Output the (x, y) coordinate of the center of the cell containing the given text.  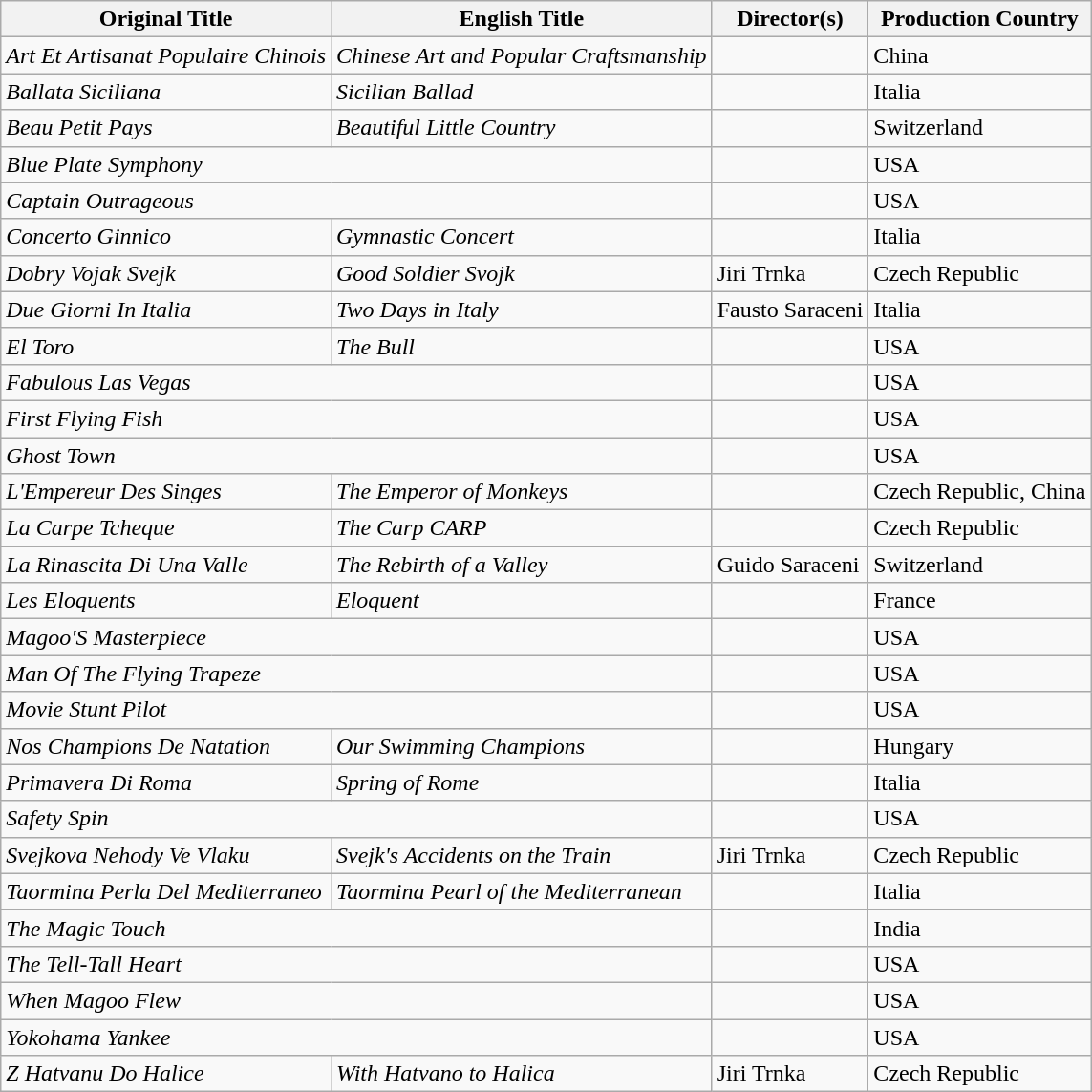
Safety Spin (356, 819)
Director(s) (790, 19)
Production Country (980, 19)
First Flying Fish (356, 418)
Dobry Vojak Svejk (166, 273)
Svejk's Accidents on the Train (522, 855)
Primavera Di Roma (166, 782)
Taormina Perla Del Mediterraneo (166, 891)
China (980, 55)
Hungary (980, 746)
Czech Republic, China (980, 492)
Les Eloquents (166, 601)
L'Empereur Des Singes (166, 492)
Art Et Artisanat Populaire Chinois (166, 55)
Due Giorni In Italia (166, 310)
Captain Outrageous (356, 201)
Fabulous Las Vegas (356, 382)
Chinese Art and Popular Craftsmanship (522, 55)
Z Hatvanu Do Halice (166, 1074)
The Emperor of Monkeys (522, 492)
Two Days in Italy (522, 310)
Beautiful Little Country (522, 128)
Good Soldier Svojk (522, 273)
Blue Plate Symphony (356, 164)
English Title (522, 19)
The Magic Touch (356, 928)
With Hatvano to Halica (522, 1074)
Sicilian Ballad (522, 92)
India (980, 928)
La Carpe Tcheque (166, 528)
La Rinascita Di Una Valle (166, 565)
Beau Petit Pays (166, 128)
Our Swimming Champions (522, 746)
Concerto Ginnico (166, 237)
When Magoo Flew (356, 1000)
Original Title (166, 19)
Nos Champions De Natation (166, 746)
Man Of The Flying Trapeze (356, 674)
Gymnastic Concert (522, 237)
The Rebirth of a Valley (522, 565)
Fausto Saraceni (790, 310)
France (980, 601)
Eloquent (522, 601)
Spring of Rome (522, 782)
Svejkova Nehody Ve Vlaku (166, 855)
Taormina Pearl of the Mediterranean (522, 891)
The Bull (522, 346)
Ballata Siciliana (166, 92)
Ghost Town (356, 456)
The Tell-Tall Heart (356, 964)
Magoo'S Masterpiece (356, 637)
El Toro (166, 346)
Yokohama Yankee (356, 1037)
The Carp CARP (522, 528)
Movie Stunt Pilot (356, 710)
Guido Saraceni (790, 565)
